Detect which cell encompasses the target text, then output its [X, Y] center coordinate. 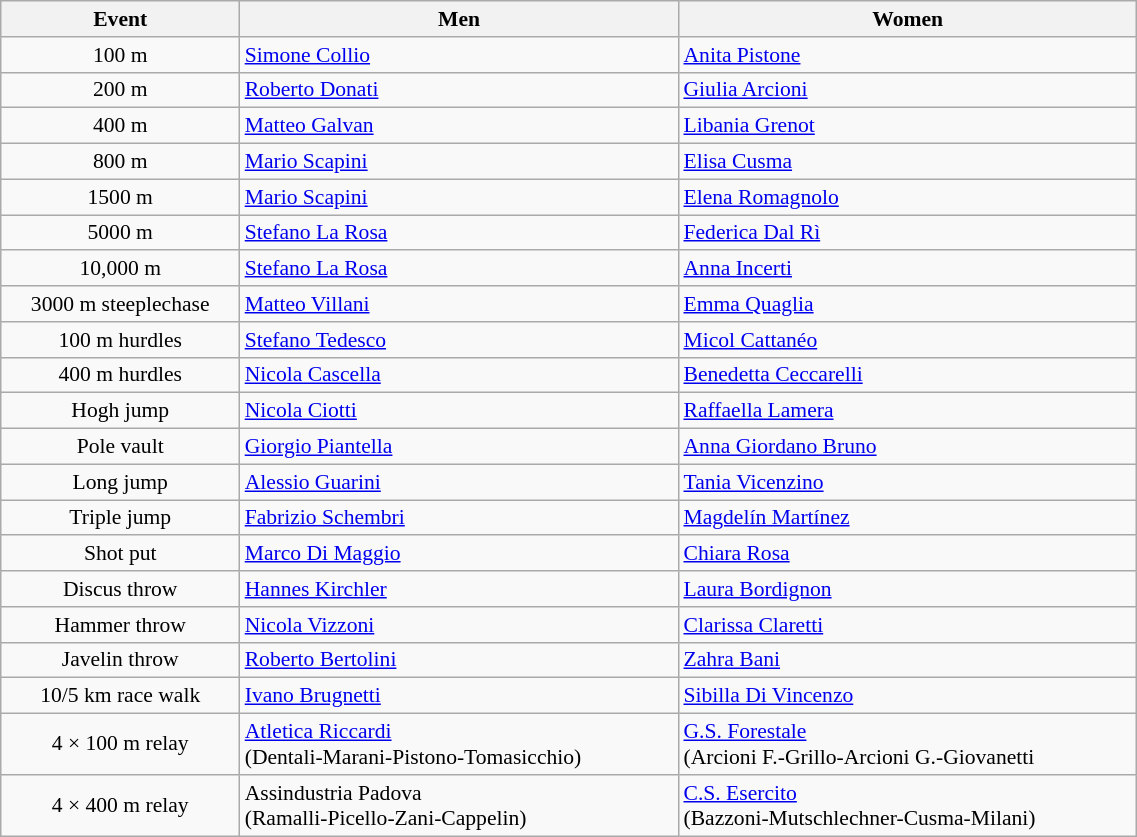
Stefano Tedesco [460, 340]
Matteo Villani [460, 304]
400 m hurdles [120, 375]
800 m [120, 162]
Men [460, 19]
Anna Giordano Bruno [907, 447]
10,000 m [120, 269]
Nicola Vizzoni [460, 625]
Nicola Ciotti [460, 411]
Marco Di Maggio [460, 554]
3000 m steeplechase [120, 304]
Nicola Cascella [460, 375]
Matteo Galvan [460, 126]
Magdelín Martínez [907, 518]
Zahra Bani [907, 660]
Elena Romagnolo [907, 197]
Tania Vicenzino [907, 482]
Women [907, 19]
C.S. Esercito(Bazzoni-Mutschlechner-Cusma-Milani) [907, 806]
Event [120, 19]
Roberto Bertolini [460, 660]
4 × 400 m relay [120, 806]
200 m [120, 90]
Alessio Guarini [460, 482]
Pole vault [120, 447]
Elisa Cusma [907, 162]
Fabrizio Schembri [460, 518]
Federica Dal Rì [907, 233]
Clarissa Claretti [907, 625]
4 × 100 m relay [120, 744]
G.S. Forestale(Arcioni F.-Grillo-Arcioni G.-Giovanetti [907, 744]
Hogh jump [120, 411]
Anna Incerti [907, 269]
Anita Pistone [907, 55]
Laura Bordignon [907, 589]
Micol Cattanéo [907, 340]
Giorgio Piantella [460, 447]
5000 m [120, 233]
1500 m [120, 197]
Emma Quaglia [907, 304]
Ivano Brugnetti [460, 696]
Discus throw [120, 589]
Hammer throw [120, 625]
Sibilla Di Vincenzo [907, 696]
Roberto Donati [460, 90]
Triple jump [120, 518]
Chiara Rosa [907, 554]
Atletica Riccardi(Dentali-Marani-Pistono-Tomasicchio) [460, 744]
Assindustria Padova(Ramalli-Picello-Zani-Cappelin) [460, 806]
Libania Grenot [907, 126]
Raffaella Lamera [907, 411]
100 m hurdles [120, 340]
Shot put [120, 554]
100 m [120, 55]
Long jump [120, 482]
Simone Collio [460, 55]
10/5 km race walk [120, 696]
Javelin throw [120, 660]
Hannes Kirchler [460, 589]
400 m [120, 126]
Giulia Arcioni [907, 90]
Benedetta Ceccarelli [907, 375]
